Extract the (X, Y) coordinate from the center of the cell holding the provided text.  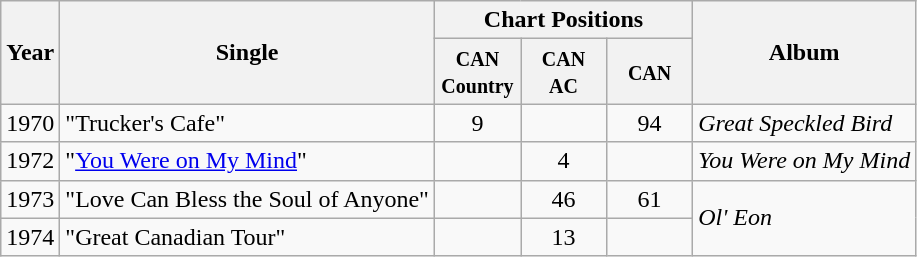
46 (563, 199)
Year (30, 52)
CAN Country (477, 72)
Chart Positions (563, 20)
13 (563, 237)
4 (563, 161)
Album (804, 52)
1973 (30, 199)
1974 (30, 237)
9 (477, 123)
Ol' Eon (804, 218)
"You Were on My Mind" (248, 161)
You Were on My Mind (804, 161)
"Trucker's Cafe" (248, 123)
Single (248, 52)
1972 (30, 161)
CAN (650, 72)
1970 (30, 123)
94 (650, 123)
"Love Can Bless the Soul of Anyone" (248, 199)
CAN AC (563, 72)
Great Speckled Bird (804, 123)
61 (650, 199)
"Great Canadian Tour" (248, 237)
